Capture the cell that displays the provided text and extract its [X, Y] central coordinate. 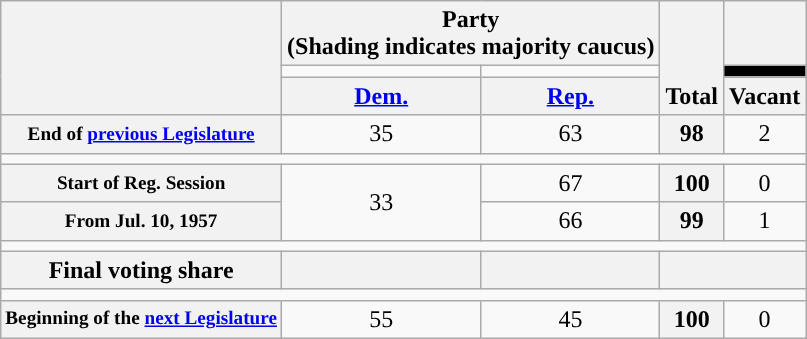
33 [382, 202]
Vacant [764, 96]
45 [570, 319]
2 [764, 134]
98 [692, 134]
Total [692, 58]
Party (Shading indicates majority caucus) [471, 34]
Rep. [570, 96]
67 [570, 183]
63 [570, 134]
99 [692, 221]
From Jul. 10, 1957 [142, 221]
Dem. [382, 96]
Beginning of the next Legislature [142, 319]
55 [382, 319]
Start of Reg. Session [142, 183]
1 [764, 221]
End of previous Legislature [142, 134]
Final voting share [142, 270]
66 [570, 221]
35 [382, 134]
